Search for the cell housing the specified text and yield its [x, y] center coordinate. 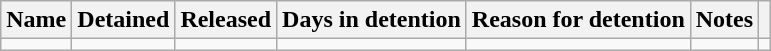
Notes [724, 20]
Reason for detention [578, 20]
Released [226, 20]
Name [36, 20]
Detained [124, 20]
Days in detention [372, 20]
